Search for the cell housing the specified text and yield its (X, Y) center coordinate. 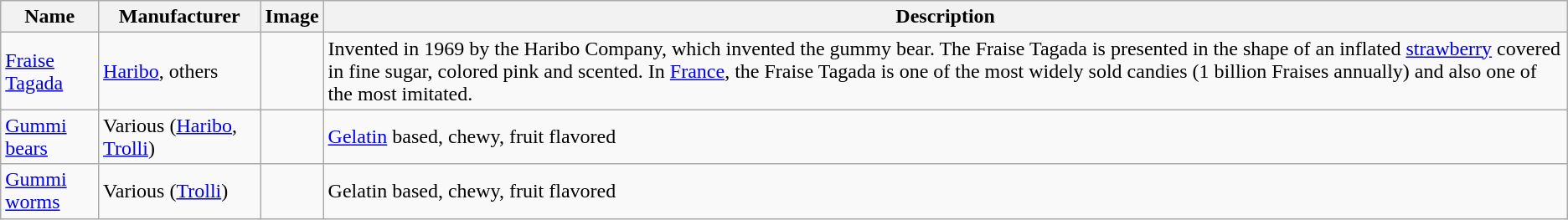
Description (945, 17)
Gummi bears (50, 137)
Image (291, 17)
Various (Trolli) (179, 191)
Fraise Tagada (50, 71)
Manufacturer (179, 17)
Haribo, others (179, 71)
Various (Haribo, Trolli) (179, 137)
Gummi worms (50, 191)
Name (50, 17)
